Capture the cell that displays the provided text and extract its [x, y] central coordinate. 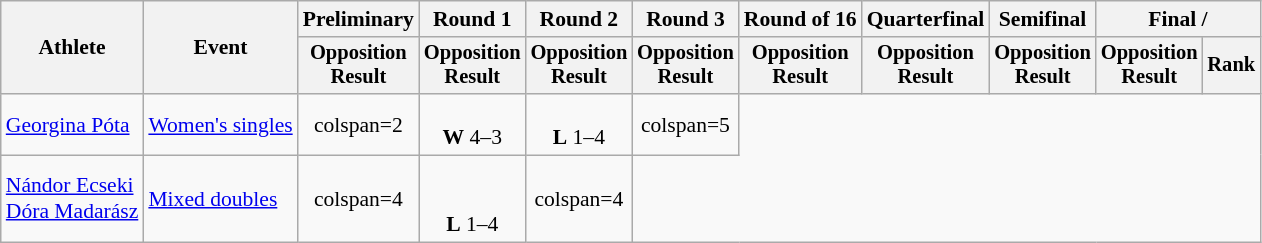
Quarterfinal [926, 19]
colspan=5 [686, 124]
Final / [1178, 19]
Round of 16 [800, 19]
Georgina Póta [72, 124]
Athlete [72, 48]
Event [220, 48]
Round 1 [472, 19]
Rank [1231, 66]
Mixed doubles [220, 200]
W 4–3 [472, 124]
colspan=2 [358, 124]
Round 2 [580, 19]
Nándor EcsekiDóra Madarász [72, 200]
Women's singles [220, 124]
Semifinal [1042, 19]
Round 3 [686, 19]
Preliminary [358, 19]
